From the cell containing the given text, extract its center point as (x, y) coordinate. 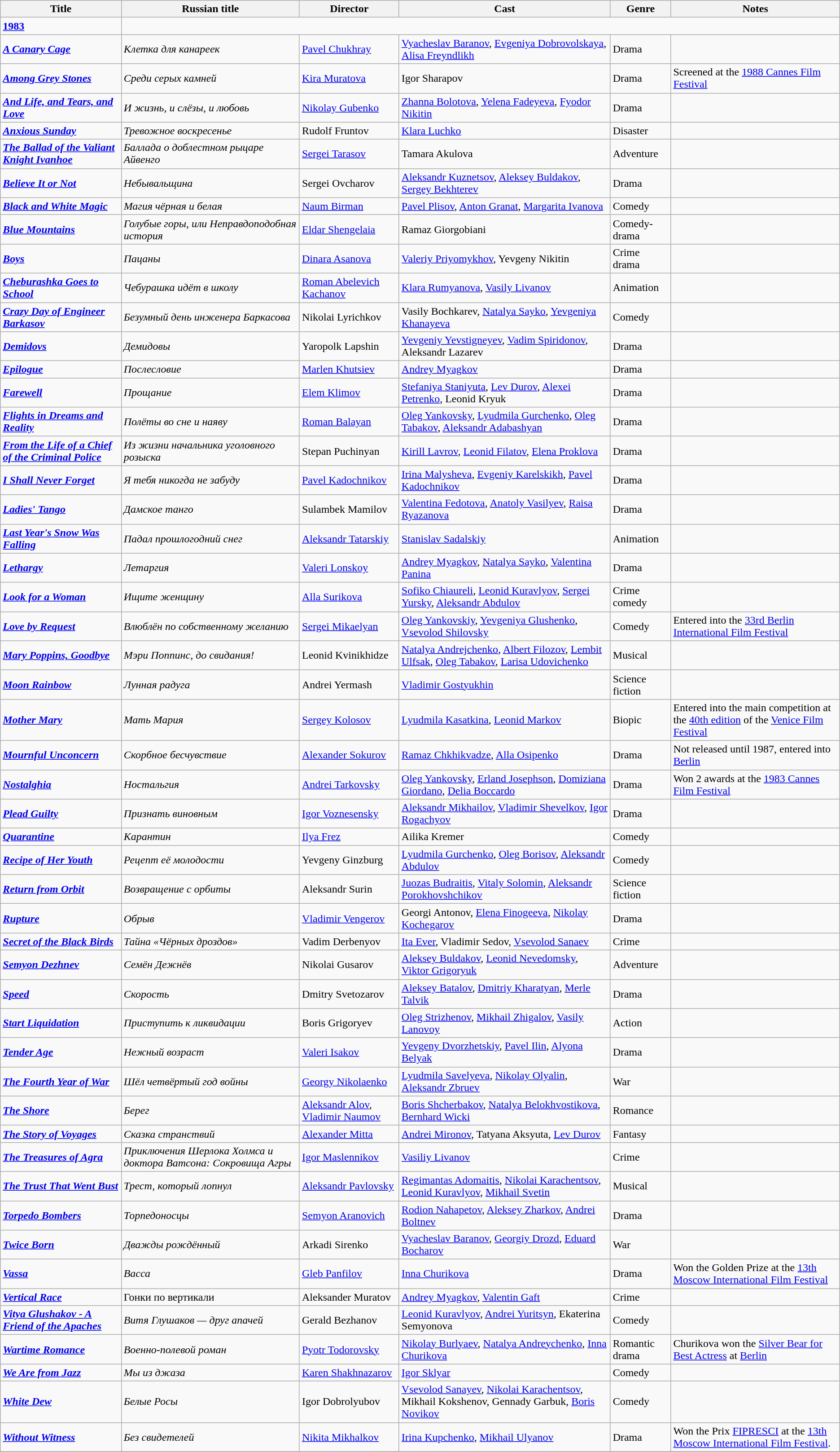
Mary Poppins, Goodbye (61, 656)
Secret of the Black Birds (61, 942)
Rupture (61, 919)
Crime comedy (641, 597)
Vasiliy Livanov (504, 1157)
Полёты во сне и наяву (210, 422)
The Story of Voyages (61, 1134)
Nikolai Lyrichkov (349, 317)
Сказка странствий (210, 1134)
The Fourth Year of War (61, 1081)
And Life, and Tears, and Love (61, 108)
Disaster (641, 131)
Gleb Panfilov (349, 1274)
Look for a Woman (61, 597)
Vitya Glushakov - A Friend of the Apaches (61, 1320)
Gerald Bezhanov (349, 1320)
Мэри Поппинс, до свидания! (210, 656)
Zhanna Bolotova, Yelena Fadeyeva, Fyodor Nikitin (504, 108)
Тревожное воскресенье (210, 131)
Прощание (210, 392)
Eldar Shengelaia (349, 229)
Igor Dobrolyubov (349, 1402)
Ramaz Giorgobiani (504, 229)
Oleg Yankovsky, Erland Josephson, Domiziana Giordano, Delia Boccardo (504, 784)
Kira Muratova (349, 78)
Tamara Akulova (504, 154)
The Treasures of Agra (61, 1157)
Aleksandr Tatarskiy (349, 539)
Oleg Yankovskiy, Yevgeniya Glushenko, Vsevolod Shilovsky (504, 626)
Anxious Sunday (61, 131)
Aleksandr Alov, Vladimir Naumov (349, 1111)
Голубые горы, или Неправдоподобная история (210, 229)
Andrey Myagkov, Valentin Gaft (504, 1297)
Приступить к ликвидации (210, 1023)
Ищите женщину (210, 597)
Приключения Шерлока Холмса и доктора Ватсона: Сокровища Агры (210, 1157)
Yaropolk Lapshin (349, 347)
Vladimir Vengerov (349, 919)
Klara Rumyanova, Vasily Livanov (504, 287)
Wartime Romance (61, 1350)
Vadim Derbenyov (349, 942)
We Are from Jazz (61, 1373)
Igor Sklyar (504, 1373)
Leonid Kuravlyov, Andrei Yuritsyn, Ekaterina Semyonova (504, 1320)
Twice Born (61, 1245)
Я тебя никогда не забуду (210, 480)
Boys (61, 259)
Moon Rainbow (61, 684)
Пацаны (210, 259)
Tender Age (61, 1052)
Торпедоносцы (210, 1215)
Quarantine (61, 837)
Магия чёрная и белая (210, 206)
Ramaz Chkhikvadze, Alla Osipenko (504, 755)
Aleksander Muratov (349, 1297)
Andrei Tarkovsky (349, 784)
Скорость (210, 994)
Igor Voznesensky (349, 814)
Dmitry Svetozarov (349, 994)
Mother Mary (61, 720)
The Shore (61, 1111)
Васса (210, 1274)
Screened at the 1988 Cannes Film Festival (755, 78)
Blue Mountains (61, 229)
Ностальгия (210, 784)
Клетка для канареек (210, 49)
Romance (641, 1111)
Рецепт её молодости (210, 860)
Karen Shakhnazarov (349, 1373)
Irina Kupchenko, Mikhail Ulyanov (504, 1437)
Among Grey Stones (61, 78)
Мы из джаза (210, 1373)
Lethargy (61, 568)
Дважды рождённый (210, 1245)
Alexander Mitta (349, 1134)
Sulambek Mamilov (349, 509)
Stanislav Sadalskiy (504, 539)
Карантин (210, 837)
Russian title (210, 9)
Шёл четвёртый год войны (210, 1081)
Valeri Lonskoy (349, 568)
Valeri Isakov (349, 1052)
Leonid Kvinikhidze (349, 656)
The Trust That Went Bust (61, 1186)
Ilya Frez (349, 837)
Из жизни начальника уголовного розыска (210, 451)
Title (61, 9)
Notes (755, 9)
Aleksey Batalov, Dmitriy Kharatyan, Merle Talvik (504, 994)
Flights in Dreams and Reality (61, 422)
Andrei Mironov, Tatyana Aksyuta, Lev Durov (504, 1134)
Elem Klimov (349, 392)
Нежный возраст (210, 1052)
Aleksandr Pavlovsky (349, 1186)
Inna Churikova (504, 1274)
Yevgeny Ginzburg (349, 860)
Love by Request (61, 626)
Возвращение с орбиты (210, 889)
Безумный день инженера Баркасова (210, 317)
Recipe of Her Youth (61, 860)
Обрыв (210, 919)
Marlen Khutsiev (349, 370)
Тайна «Чёрных дроздов» (210, 942)
Sofiko Chiaureli, Leonid Kuravlyov, Sergei Yursky, Aleksandr Abdulov (504, 597)
Biopic (641, 720)
Andrei Yermash (349, 684)
Black and White Magic (61, 206)
Valentina Fedotova, Anatoly Vasilyev, Raisa Ryazanova (504, 509)
Andrey Myagkov, Natalya Sayko, Valentina Panina (504, 568)
Entered into the main competition at the 40th edition of the Venice Film Festival (755, 720)
Entered into the 33rd Berlin International Film Festival (755, 626)
Torpedo Bombers (61, 1215)
Rodion Nahapetov, Aleksey Zharkov, Andrei Boltnev (504, 1215)
Влюблён по собственному желанию (210, 626)
Nostalghia (61, 784)
Vasily Bochkarev, Natalya Sayko, Yevgeniya Khanayeva (504, 317)
Vertical Race (61, 1297)
Kirill Lavrov, Leonid Filatov, Elena Proklova (504, 451)
Andrey Myagkov (504, 370)
From the Life of a Chief of the Criminal Police (61, 451)
Plead Guilty (61, 814)
Yevgeniy Yevstigneyev, Vadim Spiridonov, Aleksandr Lazarev (504, 347)
Vsevolod Sanayev, Nikolai Karachentsov, Mikhail Kokshenov, Gennady Garbuk, Boris Novikov (504, 1402)
Director (349, 9)
White Dew (61, 1402)
Action (641, 1023)
Военно-полевой роман (210, 1350)
Won the Prix FIPRESCI at the 13th Moscow International Film Festival. (755, 1437)
Lyudmila Kasatkina, Leonid Markov (504, 720)
Небывальщина (210, 183)
Semyon Aranovich (349, 1215)
Ailika Kremer (504, 837)
Juozas Budraitis, Vitaly Solomin, Aleksandr Porokhovshchikov (504, 889)
Epilogue (61, 370)
Genre (641, 9)
Баллада о доблестном рыцаре Айвенго (210, 154)
Sergei Tarasov (349, 154)
Oleg Yankovsky, Lyudmila Gurchenko, Oleg Tabakov, Aleksandr Adabashyan (504, 422)
Last Year's Snow Was Falling (61, 539)
Демидовы (210, 347)
Alla Surikova (349, 597)
Rudolf Fruntov (349, 131)
Nikolay Burlyaev, Natalya Andreychenko, Inna Churikova (504, 1350)
Sergey Kolosov (349, 720)
Oleg Strizhenov, Mikhail Zhigalov, Vasily Lanovoy (504, 1023)
Boris Shcherbakov, Natalya Belokhvostikova, Bernhard Wicki (504, 1111)
И жизнь, и слёзы, и любовь (210, 108)
Fantasy (641, 1134)
Lyudmila Savelyeva, Nikolay Olyalin, Aleksandr Zbruev (504, 1081)
Среди серых камней (210, 78)
Demidovs (61, 347)
Падал прошлогодний снег (210, 539)
Farewell (61, 392)
Трест, который лопнул (210, 1186)
Stefaniya Staniyuta, Lev Durov, Alexei Petrenko, Leonid Kryuk (504, 392)
Arkadi Sirenko (349, 1245)
Crazy Day of Engineer Barkasov (61, 317)
Семён Дежнёв (210, 964)
Скорбное бесчувствие (210, 755)
Georgi Antonov, Elena Finogeeva, Nikolay Kochegarov (504, 919)
Roman Balayan (349, 422)
Natalya Andrejchenko, Albert Filozov, Lembit Ulfsak, Oleg Tabakov, Larisa Udovichenko (504, 656)
Crime drama (641, 259)
Aleksandr Surin (349, 889)
Белые Росы (210, 1402)
Alexander Sokurov (349, 755)
Витя Глушаков — друг апачей (210, 1320)
Мать Мария (210, 720)
Comedy-drama (641, 229)
Semyon Dezhnev (61, 964)
Ita Ever, Vladimir Sedov, Vsevolod Sanaev (504, 942)
Naum Birman (349, 206)
Nikolai Gusarov (349, 964)
Not released until 1987, entered into Berlin (755, 755)
I Shall Never Forget (61, 480)
Pavel Plisov, Anton Granat, Margarita Ivanova (504, 206)
Valeriy Priyomykhov, Yevgeny Nikitin (504, 259)
Boris Grigoryev (349, 1023)
Aleksandr Kuznetsov, Aleksey Buldakov, Sergey Bekhterev (504, 183)
Nikolay Gubenko (349, 108)
Klara Luchko (504, 131)
Won 2 awards at the 1983 Cannes Film Festival (755, 784)
Sergei Ovcharov (349, 183)
Won the Golden Prize at the 13th Moscow International Film Festival (755, 1274)
Speed (61, 994)
Churikova won the Silver Bear for Best Actress at Berlin (755, 1350)
Georgy Nikolaenko (349, 1081)
Vyacheslav Baranov, Georgiy Drozd, Eduard Bocharov (504, 1245)
Lyudmila Gurchenko, Oleg Borisov, Aleksandr Abdulov (504, 860)
Чебурашка идёт в школу (210, 287)
Pavel Chukhray (349, 49)
Aleksey Buldakov, Leonid Nevedomsky, Viktor Grigoryuk (504, 964)
Roman Abelevich Kachanov (349, 287)
Cast (504, 9)
Vassa (61, 1274)
Igor Maslennikov (349, 1157)
Aleksandr Mikhailov, Vladimir Shevelkov, Igor Rogachyov (504, 814)
Берег (210, 1111)
Vyacheslav Baranov, Evgeniya Dobrovolskaya, Alisa Freyndlikh (504, 49)
A Canary Cage (61, 49)
Sergei Mikaelyan (349, 626)
Без свидетелей (210, 1437)
Лунная радуга (210, 684)
Дамское танго (210, 509)
Ladies' Tango (61, 509)
Послесловие (210, 370)
Believe It or Not (61, 183)
Yevgeny Dvorzhetskiy, Pavel Ilin, Alyona Belyak (504, 1052)
Pavel Kadochnikov (349, 480)
The Ballad of the Valiant Knight Ivanhoe (61, 154)
Mournful Unconcern (61, 755)
Without Witness (61, 1437)
Romantic drama (641, 1350)
Igor Sharapov (504, 78)
Cheburashka Goes to School (61, 287)
Vladimir Gostyukhin (504, 684)
Irina Malysheva, Evgeniy Karelskikh, Pavel Kadochnikov (504, 480)
Nikita Mikhalkov (349, 1437)
Pyotr Todorovsky (349, 1350)
1983 (61, 26)
Start Liquidation (61, 1023)
Признать виновным (210, 814)
Stepan Puchinyan (349, 451)
Regimantas Adomaitis, Nikolai Karachentsov, Leonid Kuravlyov, Mikhail Svetin (504, 1186)
Return from Orbit (61, 889)
Гонки по вертикали (210, 1297)
Летаргия (210, 568)
Dinara Asanova (349, 259)
